Capture the cell that displays the provided text and extract its (X, Y) central coordinate. 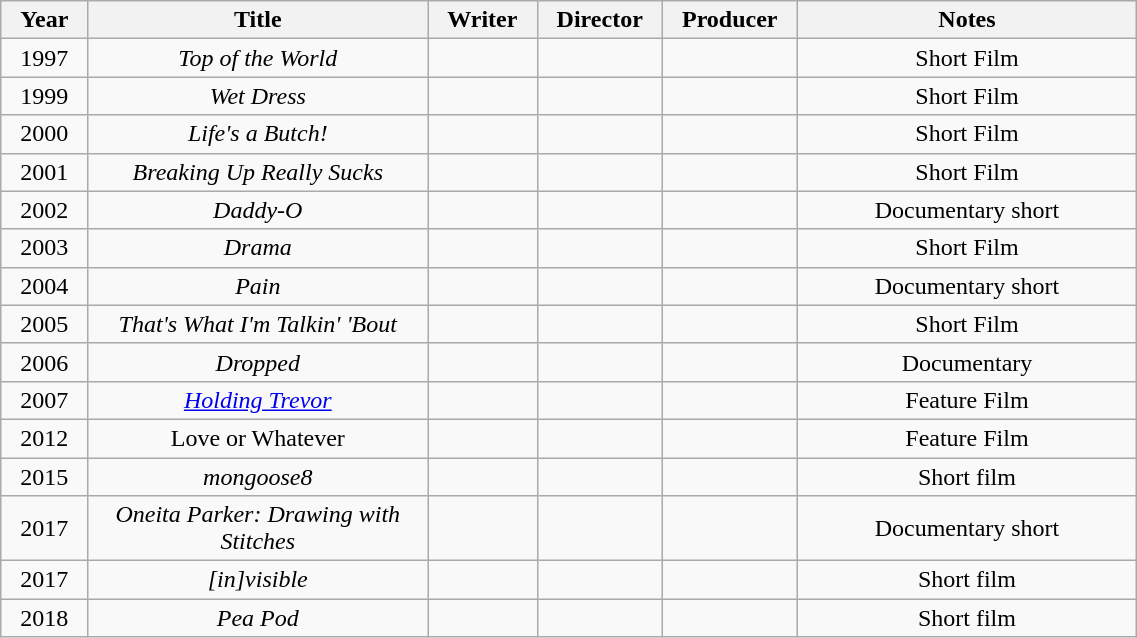
mongoose8 (258, 477)
Year (44, 20)
Top of the World (258, 58)
Holding Trevor (258, 400)
That's What I'm Talkin' 'Bout (258, 324)
Dropped (258, 362)
2002 (44, 210)
Life's a Butch! (258, 134)
2000 (44, 134)
2003 (44, 248)
Drama (258, 248)
1999 (44, 96)
Wet Dress (258, 96)
2001 (44, 172)
2012 (44, 438)
Pain (258, 286)
Producer (730, 20)
Title (258, 20)
Director (600, 20)
Writer (482, 20)
Pea Pod (258, 618)
2005 (44, 324)
[in]visible (258, 580)
Documentary (967, 362)
Breaking Up Really Sucks (258, 172)
1997 (44, 58)
2006 (44, 362)
2018 (44, 618)
Oneita Parker: Drawing with Stitches (258, 528)
Daddy-O (258, 210)
2015 (44, 477)
2004 (44, 286)
2007 (44, 400)
Love or Whatever (258, 438)
Notes (967, 20)
